Scan for the cell matching the given text and deliver its (X, Y) coordinate at center. 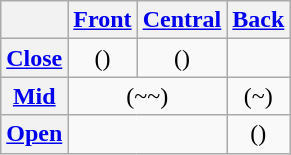
Open (34, 134)
Mid (34, 96)
(~~) (148, 96)
Back (258, 20)
(~) (258, 96)
Central (182, 20)
Front (102, 20)
Close (34, 58)
